Determine the [X, Y] coordinate at the center of the cell enclosing the given text.  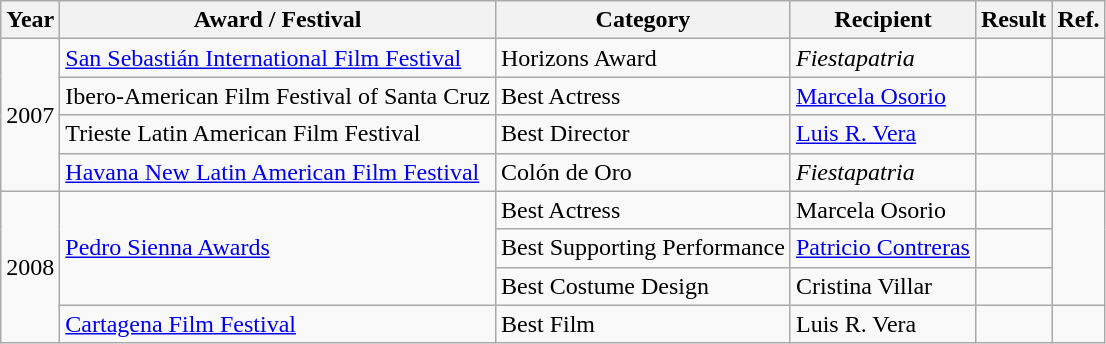
Best Film [642, 324]
2008 [30, 267]
Award / Festival [278, 20]
Year [30, 20]
Best Costume Design [642, 286]
Best Supporting Performance [642, 248]
Pedro Sienna Awards [278, 248]
Colón de Oro [642, 172]
Cristina Villar [882, 286]
Ibero-American Film Festival of Santa Cruz [278, 96]
Havana New Latin American Film Festival [278, 172]
Trieste Latin American Film Festival [278, 134]
Result [1013, 20]
2007 [30, 115]
Horizons Award [642, 58]
Cartagena Film Festival [278, 324]
Best Director [642, 134]
San Sebastián International Film Festival [278, 58]
Recipient [882, 20]
Patricio Contreras [882, 248]
Ref. [1078, 20]
Category [642, 20]
